Find where the given text appears and provide that cell's center as (x, y) coordinate. 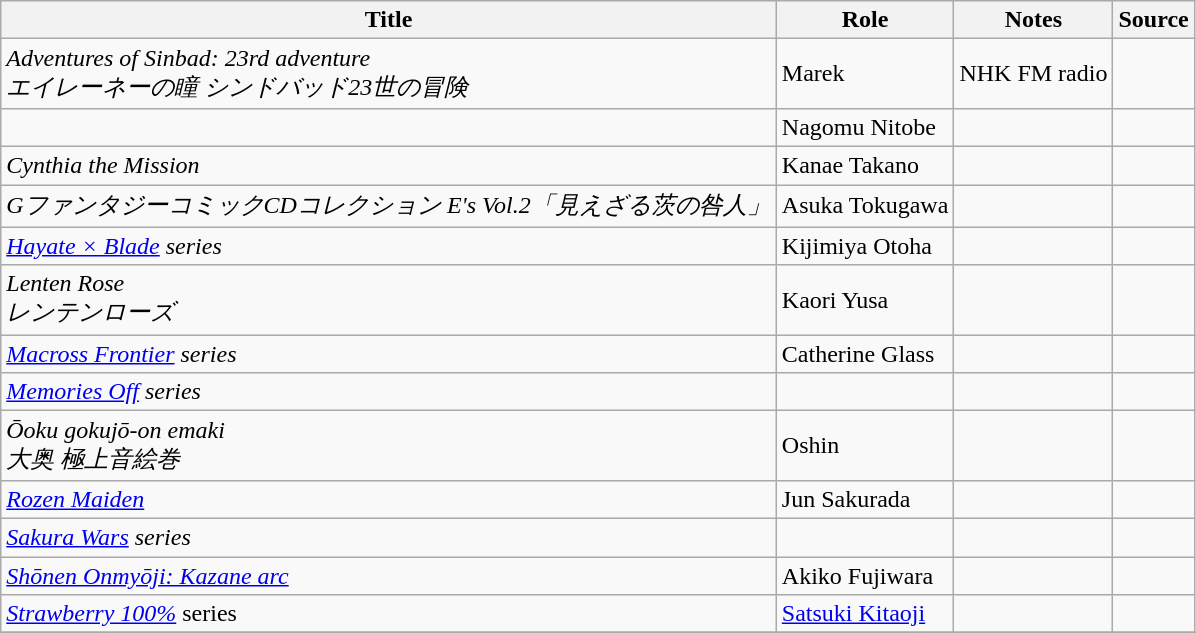
Memories Off series (389, 392)
GファンタジーコミックCDコレクション E's Vol.2「見えざる茨の咎人」 (389, 206)
Cynthia the Mission (389, 165)
NHK FM radio (1034, 74)
Jun Sakurada (865, 499)
Macross Frontier series (389, 354)
Asuka Tokugawa (865, 206)
Catherine Glass (865, 354)
Notes (1034, 20)
Source (1154, 20)
Kanae Takano (865, 165)
Kijimiya Otoha (865, 246)
Role (865, 20)
Satsuki Kitaoji (865, 614)
Marek (865, 74)
Nagomu Nitobe (865, 127)
Sakura Wars series (389, 537)
Strawberry 100% series (389, 614)
Title (389, 20)
Oshin (865, 446)
Hayate × Blade series (389, 246)
Akiko Fujiwara (865, 575)
Ōoku gokujō-on emaki大奥 極上音絵巻 (389, 446)
Kaori Yusa (865, 300)
Adventures of Sinbad: 23rd adventureエイレーネーの瞳 シンドバッド23世の冒険 (389, 74)
Shōnen Onmyōji: Kazane arc (389, 575)
Lenten Roseレンテンローズ (389, 300)
Rozen Maiden (389, 499)
